Capture the cell that displays the provided text and extract its (x, y) central coordinate. 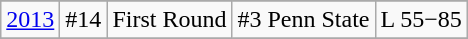
First Round (170, 20)
#3 Penn State (304, 20)
L 55−85 (421, 20)
#14 (84, 20)
2013 (30, 20)
